Pinpoint the cell where the given text exists, returning its [X, Y] midpoint coordinate. 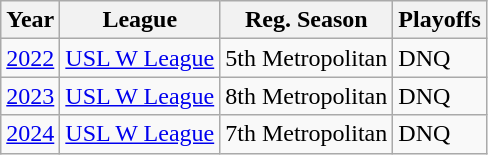
2024 [30, 134]
2023 [30, 96]
Year [30, 20]
8th Metropolitan [306, 96]
5th Metropolitan [306, 58]
Reg. Season [306, 20]
Playoffs [440, 20]
7th Metropolitan [306, 134]
League [140, 20]
2022 [30, 58]
